Provide the (X, Y) coordinate of the cell's center where the given text is located.  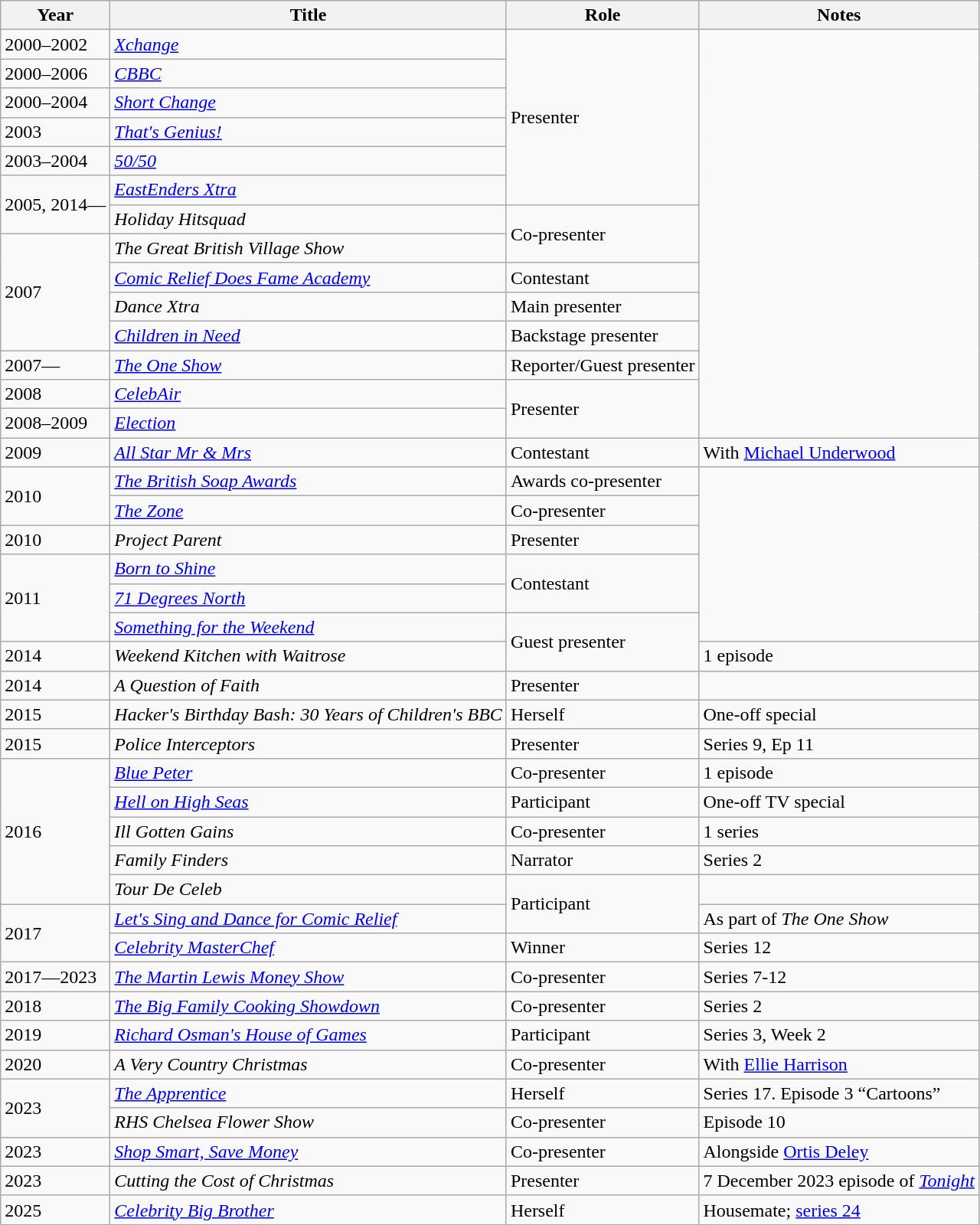
With Ellie Harrison (839, 1064)
Cutting the Cost of Christmas (309, 1181)
Main presenter (603, 306)
The Zone (309, 511)
Series 7-12 (839, 977)
Short Change (309, 103)
2000–2002 (55, 44)
With Michael Underwood (839, 452)
7 December 2023 episode of Tonight (839, 1181)
Something for the Weekend (309, 627)
RHS Chelsea Flower Show (309, 1122)
The Martin Lewis Money Show (309, 977)
1 series (839, 831)
2018 (55, 1006)
2007 (55, 292)
Dance Xtra (309, 306)
2005, 2014— (55, 204)
50/50 (309, 161)
Series 17. Episode 3 “Cartoons” (839, 1093)
Hell on High Seas (309, 802)
Children in Need (309, 335)
EastEnders Xtra (309, 190)
Series 3, Week 2 (839, 1035)
Series 12 (839, 948)
One-off TV special (839, 802)
Xchange (309, 44)
Episode 10 (839, 1122)
Role (603, 15)
71 Degrees North (309, 598)
Shop Smart, Save Money (309, 1151)
Born to Shine (309, 569)
The Great British Village Show (309, 248)
The One Show (309, 365)
Reporter/Guest presenter (603, 365)
2025 (55, 1210)
Let's Sing and Dance for Comic Relief (309, 919)
Hacker's Birthday Bash: 30 Years of Children's BBC (309, 714)
Richard Osman's House of Games (309, 1035)
Family Finders (309, 861)
Election (309, 423)
2007— (55, 365)
2016 (55, 831)
CBBC (309, 73)
Notes (839, 15)
Celebrity Big Brother (309, 1210)
All Star Mr & Mrs (309, 452)
2017 (55, 933)
Series 9, Ep 11 (839, 743)
Celebrity MasterChef (309, 948)
Housemate; series 24 (839, 1210)
Year (55, 15)
As part of The One Show (839, 919)
One-off special (839, 714)
2011 (55, 598)
2020 (55, 1064)
2009 (55, 452)
Ill Gotten Gains (309, 831)
2000–2006 (55, 73)
Tour De Celeb (309, 890)
The Big Family Cooking Showdown (309, 1006)
2003 (55, 132)
Winner (603, 948)
Weekend Kitchen with Waitrose (309, 656)
2008–2009 (55, 423)
Awards co-presenter (603, 482)
2008 (55, 394)
The Apprentice (309, 1093)
Guest presenter (603, 642)
Narrator (603, 861)
That's Genius! (309, 132)
Title (309, 15)
2000–2004 (55, 103)
Backstage presenter (603, 335)
Police Interceptors (309, 743)
Blue Peter (309, 773)
Alongside Ortis Deley (839, 1151)
2019 (55, 1035)
The British Soap Awards (309, 482)
Project Parent (309, 540)
Comic Relief Does Fame Academy (309, 277)
Holiday Hitsquad (309, 219)
2017—2023 (55, 977)
A Very Country Christmas (309, 1064)
A Question of Faith (309, 685)
2003–2004 (55, 161)
CelebAir (309, 394)
